Detect which cell encompasses the target text, then output its [x, y] center coordinate. 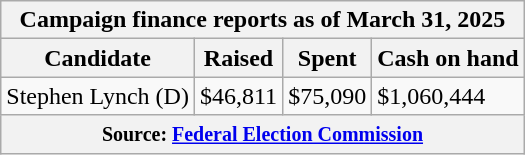
Stephen Lynch (D) [98, 96]
Spent [328, 58]
Source: Federal Election Commission [262, 134]
Cash on hand [448, 58]
$75,090 [328, 96]
Raised [238, 58]
Candidate [98, 58]
$1,060,444 [448, 96]
Campaign finance reports as of March 31, 2025 [262, 20]
$46,811 [238, 96]
